Locate the cell with the specified text and output its (x, y) center coordinate. 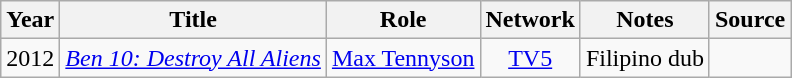
Year (30, 20)
Source (750, 20)
TV5 (530, 58)
2012 (30, 58)
Max Tennyson (403, 58)
Ben 10: Destroy All Aliens (194, 58)
Role (403, 20)
Notes (644, 20)
Network (530, 20)
Filipino dub (644, 58)
Title (194, 20)
